Provide the (x, y) coordinate of the cell's center where the given text is located.  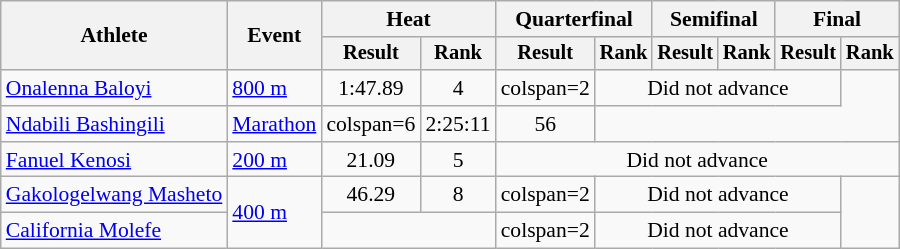
Athlete (114, 36)
Ndabili Bashingili (114, 124)
Final (836, 19)
4 (458, 88)
Quarterfinal (574, 19)
56 (546, 124)
Fanuel Kenosi (114, 160)
2:25:11 (458, 124)
46.29 (370, 195)
1:47.89 (370, 88)
800 m (274, 88)
Gakologelwang Masheto (114, 195)
400 m (274, 212)
5 (458, 160)
Event (274, 36)
Semifinal (714, 19)
Heat (408, 19)
200 m (274, 160)
Marathon (274, 124)
8 (458, 195)
California Molefe (114, 231)
colspan=6 (370, 124)
21.09 (370, 160)
Onalenna Baloyi (114, 88)
